Pinpoint the cell where the given text exists, returning its (X, Y) midpoint coordinate. 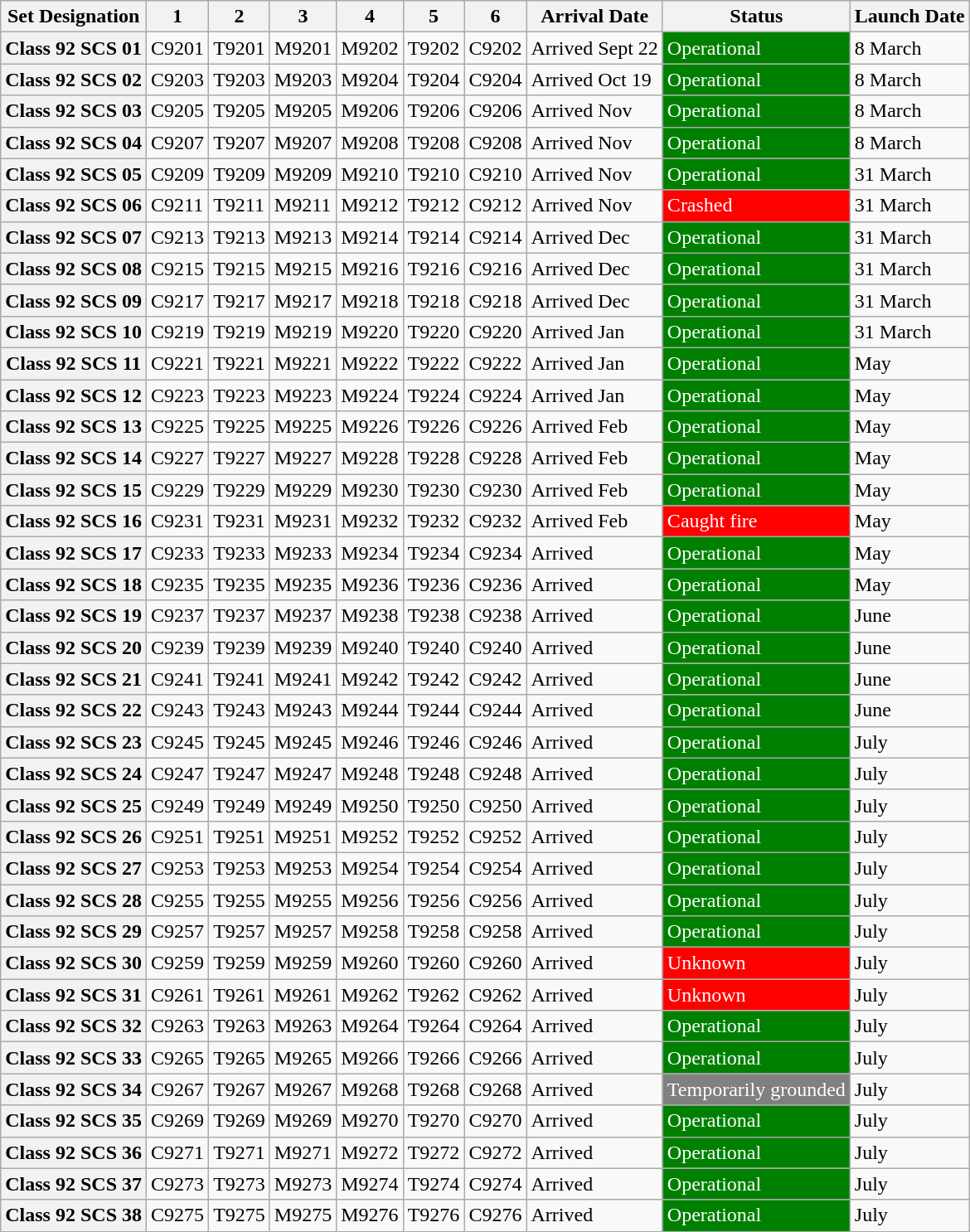
M9220 (370, 332)
T9275 (240, 1215)
C9259 (177, 963)
Class 92 SCS 38 (74, 1215)
C9233 (177, 553)
Class 92 SCS 04 (74, 143)
M9223 (303, 395)
M9215 (303, 269)
T9223 (240, 395)
M9267 (303, 1089)
T9233 (240, 553)
T9209 (240, 174)
C9205 (177, 111)
M9263 (303, 1026)
T9229 (240, 490)
C9229 (177, 490)
M9216 (370, 269)
C9249 (177, 805)
M9234 (370, 553)
M9252 (370, 837)
Class 92 SCS 29 (74, 932)
C9237 (177, 616)
C9222 (496, 363)
M9274 (370, 1184)
M9232 (370, 521)
Class 92 SCS 27 (74, 868)
M9245 (303, 742)
Class 92 SCS 17 (74, 553)
M9231 (303, 521)
C9273 (177, 1184)
C9207 (177, 143)
C9236 (496, 584)
M9261 (303, 995)
T9247 (240, 774)
Crashed (756, 206)
C9220 (496, 332)
Class 92 SCS 21 (74, 679)
C9217 (177, 300)
Class 92 SCS 32 (74, 1026)
M9264 (370, 1026)
C9242 (496, 679)
Class 92 SCS 19 (74, 616)
Class 92 SCS 18 (74, 584)
M9237 (303, 616)
Class 92 SCS 28 (74, 900)
T9208 (434, 143)
Status (756, 17)
Class 92 SCS 10 (74, 332)
M9219 (303, 332)
T9212 (434, 206)
M9229 (303, 490)
C9243 (177, 711)
Arrived Sept 22 (594, 48)
T9261 (240, 995)
C9211 (177, 206)
Class 92 SCS 35 (74, 1121)
T9240 (434, 648)
C9223 (177, 395)
Class 92 SCS 01 (74, 48)
T9245 (240, 742)
C9255 (177, 900)
T9266 (434, 1058)
M9213 (303, 237)
Class 92 SCS 09 (74, 300)
M9253 (303, 868)
6 (496, 17)
M9244 (370, 711)
T9244 (434, 711)
C9228 (496, 458)
Class 92 SCS 33 (74, 1058)
C9272 (496, 1152)
M9209 (303, 174)
Class 92 SCS 13 (74, 427)
T9221 (240, 363)
T9257 (240, 932)
M9212 (370, 206)
T9202 (434, 48)
M9254 (370, 868)
C9257 (177, 932)
C9202 (496, 48)
M9270 (370, 1121)
T9226 (434, 427)
Class 92 SCS 22 (74, 711)
T9248 (434, 774)
C9234 (496, 553)
M9217 (303, 300)
T9239 (240, 648)
T9264 (434, 1026)
T9236 (434, 584)
Class 92 SCS 06 (74, 206)
T9205 (240, 111)
C9219 (177, 332)
C9261 (177, 995)
Class 92 SCS 03 (74, 111)
Class 92 SCS 34 (74, 1089)
M9235 (303, 584)
C9225 (177, 427)
M9203 (303, 80)
C9263 (177, 1026)
M9257 (303, 932)
T9270 (434, 1121)
C9208 (496, 143)
T9216 (434, 269)
T9234 (434, 553)
C9214 (496, 237)
C9240 (496, 648)
M9202 (370, 48)
M9205 (303, 111)
M9271 (303, 1152)
M9265 (303, 1058)
T9251 (240, 837)
M9226 (370, 427)
2 (240, 17)
M9221 (303, 363)
Arrival Date (594, 17)
C9271 (177, 1152)
T9273 (240, 1184)
C9231 (177, 521)
C9267 (177, 1089)
M9222 (370, 363)
C9224 (496, 395)
T9211 (240, 206)
M9273 (303, 1184)
M9276 (370, 1215)
C9250 (496, 805)
Class 92 SCS 12 (74, 395)
T9250 (434, 805)
M9272 (370, 1152)
M9236 (370, 584)
M9259 (303, 963)
M9207 (303, 143)
T9269 (240, 1121)
T9217 (240, 300)
Temporarily grounded (756, 1089)
C9203 (177, 80)
C9201 (177, 48)
T9213 (240, 237)
C9258 (496, 932)
T9230 (434, 490)
M9246 (370, 742)
C9204 (496, 80)
M9251 (303, 837)
T9276 (434, 1215)
M9243 (303, 711)
T9201 (240, 48)
T9218 (434, 300)
T9253 (240, 868)
M9210 (370, 174)
M9247 (303, 774)
C9270 (496, 1121)
T9243 (240, 711)
C9226 (496, 427)
Class 92 SCS 20 (74, 648)
Arrived Oct 19 (594, 80)
M9241 (303, 679)
C9253 (177, 868)
C9238 (496, 616)
C9247 (177, 774)
C9221 (177, 363)
C9264 (496, 1026)
T9238 (434, 616)
T9235 (240, 584)
M9248 (370, 774)
M9256 (370, 900)
Class 92 SCS 25 (74, 805)
T9262 (434, 995)
T9241 (240, 679)
T9265 (240, 1058)
M9211 (303, 206)
T9259 (240, 963)
1 (177, 17)
C9265 (177, 1058)
C9241 (177, 679)
T9249 (240, 805)
T9237 (240, 616)
C9232 (496, 521)
C9248 (496, 774)
5 (434, 17)
Class 92 SCS 14 (74, 458)
M9266 (370, 1058)
M9228 (370, 458)
T9227 (240, 458)
M9255 (303, 900)
M9242 (370, 679)
M9249 (303, 805)
C9251 (177, 837)
C9275 (177, 1215)
M9224 (370, 395)
T9254 (434, 868)
M9230 (370, 490)
T9225 (240, 427)
C9216 (496, 269)
T9246 (434, 742)
Caught fire (756, 521)
T9204 (434, 80)
C9252 (496, 837)
Class 92 SCS 36 (74, 1152)
C9239 (177, 648)
C9274 (496, 1184)
T9219 (240, 332)
Set Designation (74, 17)
Class 92 SCS 15 (74, 490)
C9213 (177, 237)
Launch Date (909, 17)
Class 92 SCS 26 (74, 837)
M9208 (370, 143)
T9224 (434, 395)
C9266 (496, 1058)
T9272 (434, 1152)
T9242 (434, 679)
Class 92 SCS 30 (74, 963)
M9268 (370, 1089)
3 (303, 17)
M9269 (303, 1121)
C9268 (496, 1089)
M9250 (370, 805)
T9268 (434, 1089)
Class 92 SCS 37 (74, 1184)
C9215 (177, 269)
T9267 (240, 1089)
C9246 (496, 742)
C9230 (496, 490)
T9252 (434, 837)
T9214 (434, 237)
C9244 (496, 711)
Class 92 SCS 11 (74, 363)
Class 92 SCS 02 (74, 80)
M9227 (303, 458)
T9274 (434, 1184)
T9215 (240, 269)
Class 92 SCS 24 (74, 774)
M9240 (370, 648)
Class 92 SCS 07 (74, 237)
Class 92 SCS 31 (74, 995)
T9203 (240, 80)
T9258 (434, 932)
T9222 (434, 363)
Class 92 SCS 05 (74, 174)
T9263 (240, 1026)
M9260 (370, 963)
M9262 (370, 995)
T9206 (434, 111)
M9206 (370, 111)
C9254 (496, 868)
C9218 (496, 300)
T9207 (240, 143)
C9212 (496, 206)
C9206 (496, 111)
M9204 (370, 80)
C9256 (496, 900)
C9260 (496, 963)
M9258 (370, 932)
Class 92 SCS 08 (74, 269)
M9218 (370, 300)
M9275 (303, 1215)
T9232 (434, 521)
C9262 (496, 995)
M9225 (303, 427)
C9245 (177, 742)
C9276 (496, 1215)
Class 92 SCS 23 (74, 742)
M9201 (303, 48)
M9239 (303, 648)
T9220 (434, 332)
C9210 (496, 174)
M9238 (370, 616)
T9260 (434, 963)
M9214 (370, 237)
4 (370, 17)
T9231 (240, 521)
M9233 (303, 553)
C9227 (177, 458)
T9210 (434, 174)
T9256 (434, 900)
C9269 (177, 1121)
T9255 (240, 900)
C9235 (177, 584)
T9228 (434, 458)
Class 92 SCS 16 (74, 521)
T9271 (240, 1152)
C9209 (177, 174)
